Identify which cell holds the provided text, then report its [X, Y] central coordinate. 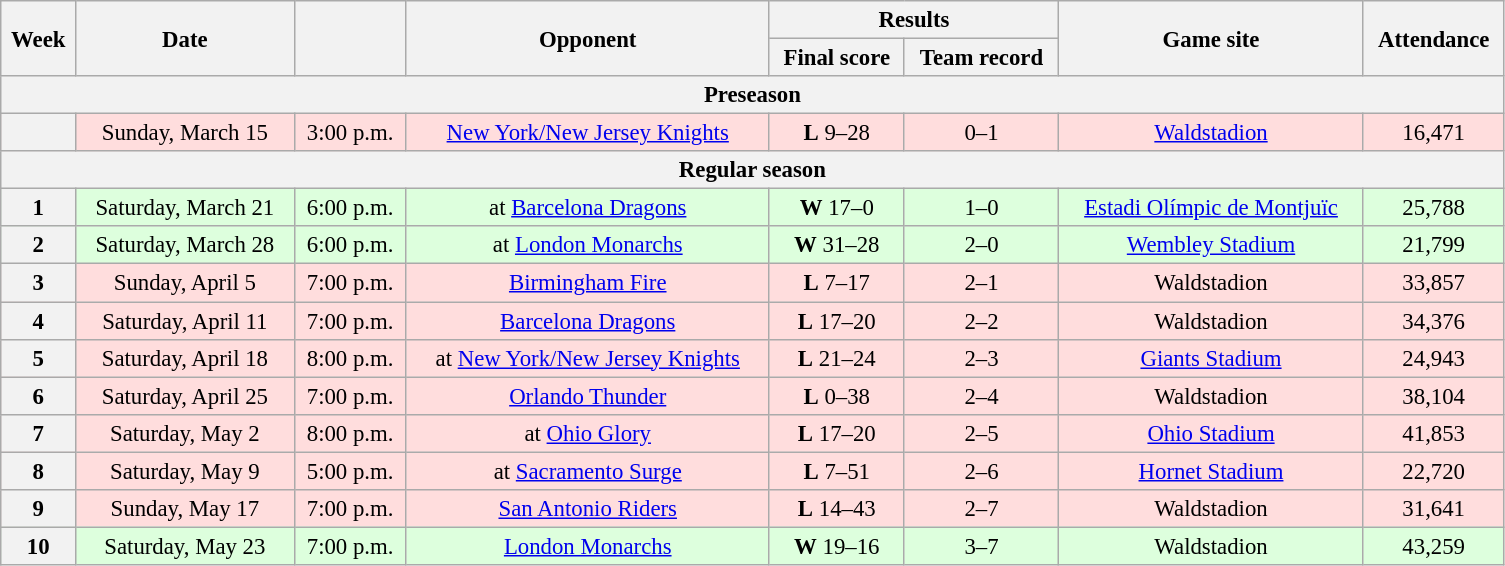
10 [38, 546]
Sunday, March 15 [185, 133]
8 [38, 471]
L 0–38 [836, 396]
2–6 [981, 471]
2–1 [981, 283]
2–3 [981, 358]
L 9–28 [836, 133]
Preseason [752, 95]
2–5 [981, 433]
L 21–24 [836, 358]
2–7 [981, 509]
3:00 p.m. [350, 133]
Hornet Stadium [1212, 471]
1 [38, 208]
San Antonio Riders [588, 509]
24,943 [1434, 358]
at Sacramento Surge [588, 471]
25,788 [1434, 208]
7 [38, 433]
33,857 [1434, 283]
at London Monarchs [588, 245]
W 31–28 [836, 245]
34,376 [1434, 321]
2–4 [981, 396]
Regular season [752, 170]
3–7 [981, 546]
Sunday, April 5 [185, 283]
London Monarchs [588, 546]
Saturday, April 11 [185, 321]
Saturday, April 25 [185, 396]
2–0 [981, 245]
21,799 [1434, 245]
43,259 [1434, 546]
Attendance [1434, 38]
2 [38, 245]
Giants Stadium [1212, 358]
Sunday, May 17 [185, 509]
Barcelona Dragons [588, 321]
Date [185, 38]
Saturday, May 9 [185, 471]
Saturday, May 2 [185, 433]
Saturday, March 21 [185, 208]
Orlando Thunder [588, 396]
Results [914, 20]
Final score [836, 58]
1–0 [981, 208]
L 14–43 [836, 509]
Ohio Stadium [1212, 433]
Birmingham Fire [588, 283]
16,471 [1434, 133]
Game site [1212, 38]
Wembley Stadium [1212, 245]
at Barcelona Dragons [588, 208]
Opponent [588, 38]
3 [38, 283]
41,853 [1434, 433]
W 19–16 [836, 546]
Saturday, May 23 [185, 546]
4 [38, 321]
0–1 [981, 133]
38,104 [1434, 396]
2–2 [981, 321]
Week [38, 38]
22,720 [1434, 471]
L 7–51 [836, 471]
L 7–17 [836, 283]
Saturday, April 18 [185, 358]
5 [38, 358]
5:00 p.m. [350, 471]
W 17–0 [836, 208]
at Ohio Glory [588, 433]
Estadi Olímpic de Montjuïc [1212, 208]
Team record [981, 58]
6 [38, 396]
9 [38, 509]
Saturday, March 28 [185, 245]
New York/New Jersey Knights [588, 133]
at New York/New Jersey Knights [588, 358]
31,641 [1434, 509]
